For the text-containing cell, return its midpoint in (X, Y) coordinate format. 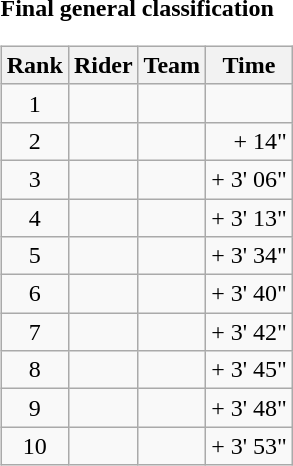
Rank (34, 65)
7 (34, 332)
1 (34, 103)
+ 14" (250, 141)
3 (34, 179)
6 (34, 294)
+ 3' 40" (250, 294)
+ 3' 48" (250, 408)
2 (34, 141)
9 (34, 408)
+ 3' 42" (250, 332)
Time (250, 65)
+ 3' 06" (250, 179)
5 (34, 256)
Rider (103, 65)
+ 3' 53" (250, 446)
4 (34, 217)
Team (172, 65)
+ 3' 34" (250, 256)
+ 3' 13" (250, 217)
10 (34, 446)
8 (34, 370)
+ 3' 45" (250, 370)
